Determine the [X, Y] coordinate at the center of the cell enclosing the given text.  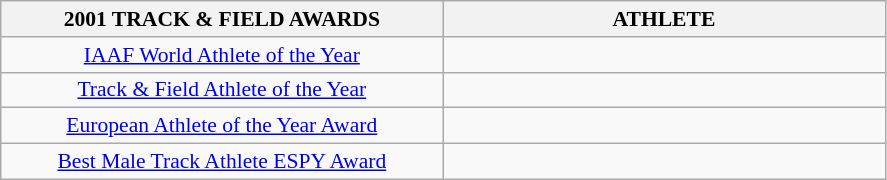
European Athlete of the Year Award [222, 126]
Track & Field Athlete of the Year [222, 90]
ATHLETE [664, 19]
2001 TRACK & FIELD AWARDS [222, 19]
IAAF World Athlete of the Year [222, 55]
Best Male Track Athlete ESPY Award [222, 162]
